From the cell containing the given text, extract its center point as (x, y) coordinate. 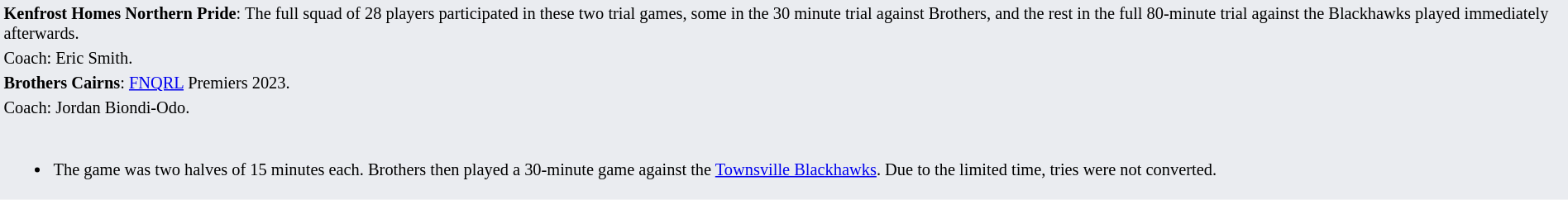
Coach: Jordan Biondi-Odo. (784, 107)
Brothers Cairns: FNQRL Premiers 2023. (784, 83)
Coach: Eric Smith. (784, 58)
